Output the [x, y] coordinate of the center of the cell containing the given text.  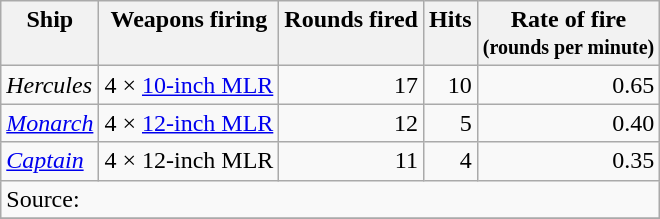
Ship [50, 34]
0.65 [568, 85]
Monarch [50, 123]
17 [352, 85]
4 × 10-inch MLR [189, 85]
Source: [330, 199]
11 [352, 161]
10 [450, 85]
Rounds fired [352, 34]
Rate of fire (rounds per minute) [568, 34]
4 [450, 161]
Hercules [50, 85]
12 [352, 123]
Hits [450, 34]
0.35 [568, 161]
0.40 [568, 123]
Captain [50, 161]
Weapons firing [189, 34]
5 [450, 123]
